Locate the cell with the specified text and output its (x, y) center coordinate. 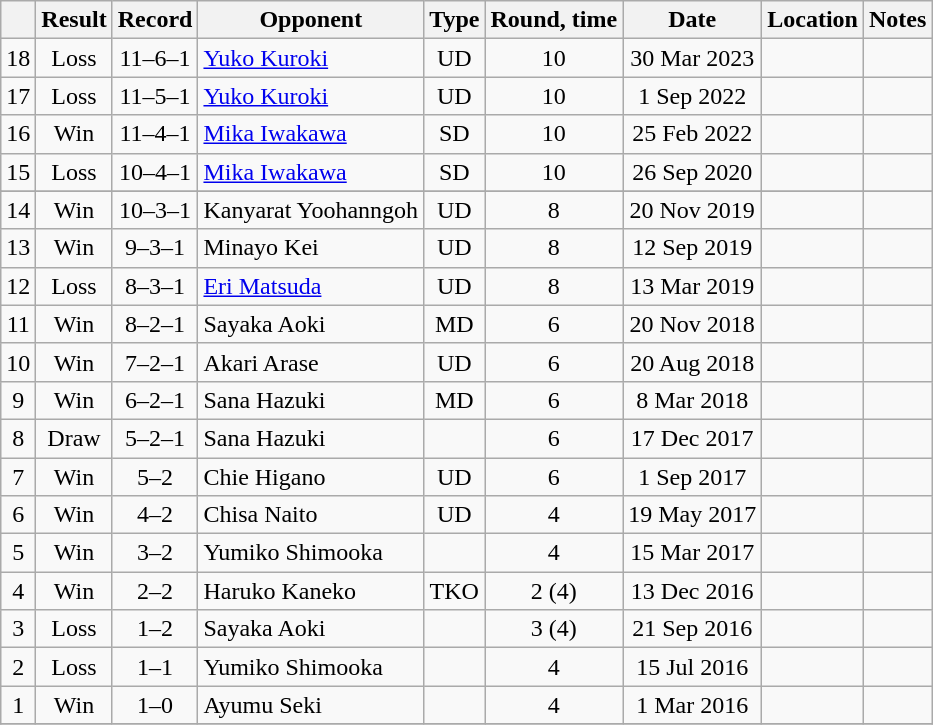
13 (18, 248)
3–2 (155, 553)
1–2 (155, 629)
3 (4) (554, 629)
Notes (897, 20)
Location (813, 20)
Opponent (311, 20)
2 (18, 667)
5–2 (155, 477)
11–5–1 (155, 96)
Draw (74, 438)
20 Nov 2018 (692, 324)
5–2–1 (155, 438)
20 Nov 2019 (692, 210)
Result (74, 20)
17 (18, 96)
11 (18, 324)
Haruko Kaneko (311, 591)
4–2 (155, 515)
1 Sep 2017 (692, 477)
10–4–1 (155, 172)
25 Feb 2022 (692, 134)
10–3–1 (155, 210)
1–0 (155, 705)
13 Mar 2019 (692, 286)
6–2–1 (155, 400)
8–3–1 (155, 286)
Date (692, 20)
12 (18, 286)
26 Sep 2020 (692, 172)
Round, time (554, 20)
Ayumu Seki (311, 705)
Eri Matsuda (311, 286)
15 Jul 2016 (692, 667)
Akari Arase (311, 362)
15 Mar 2017 (692, 553)
Chie Higano (311, 477)
3 (18, 629)
7 (18, 477)
7–2–1 (155, 362)
1 Sep 2022 (692, 96)
2 (4) (554, 591)
2–2 (155, 591)
14 (18, 210)
Record (155, 20)
30 Mar 2023 (692, 58)
9–3–1 (155, 248)
18 (18, 58)
1 Mar 2016 (692, 705)
13 Dec 2016 (692, 591)
Kanyarat Yoohanngoh (311, 210)
8 Mar 2018 (692, 400)
11–4–1 (155, 134)
8–2–1 (155, 324)
Chisa Naito (311, 515)
19 May 2017 (692, 515)
20 Aug 2018 (692, 362)
15 (18, 172)
9 (18, 400)
12 Sep 2019 (692, 248)
TKO (454, 591)
17 Dec 2017 (692, 438)
Type (454, 20)
5 (18, 553)
16 (18, 134)
1–1 (155, 667)
11–6–1 (155, 58)
21 Sep 2016 (692, 629)
Minayo Kei (311, 248)
1 (18, 705)
